Scan for the cell matching the given text and deliver its [X, Y] coordinate at center. 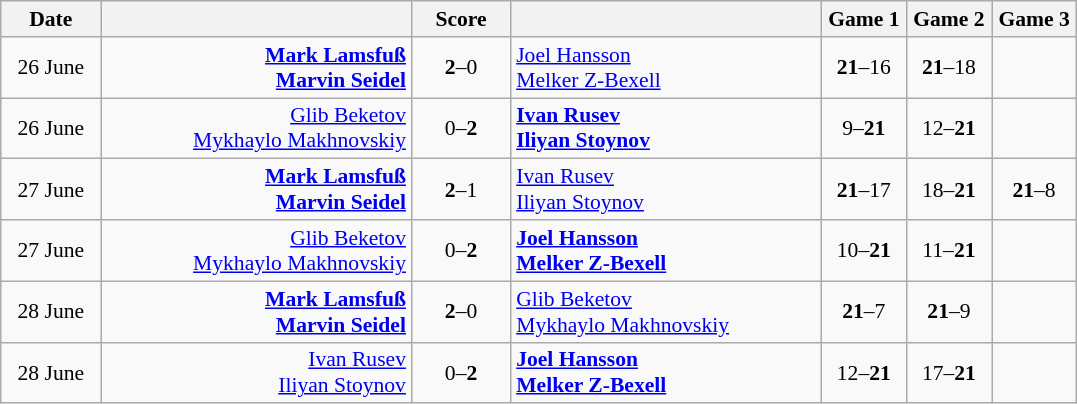
Game 1 [864, 19]
9–21 [864, 128]
21–7 [864, 312]
Date [51, 19]
Score [461, 19]
17–21 [948, 372]
11–21 [948, 250]
Game 2 [948, 19]
Game 3 [1034, 19]
21–18 [948, 68]
21–16 [864, 68]
2–1 [461, 190]
18–21 [948, 190]
10–21 [864, 250]
21–8 [1034, 190]
21–9 [948, 312]
21–17 [864, 190]
